Search for the cell housing the specified text and yield its (x, y) center coordinate. 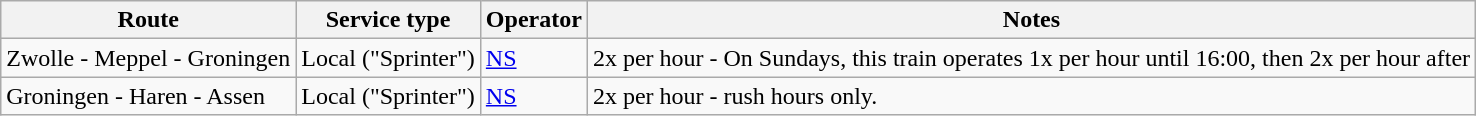
Route (148, 20)
Service type (388, 20)
Zwolle - Meppel - Groningen (148, 58)
2x per hour - rush hours only. (1031, 96)
Notes (1031, 20)
2x per hour - On Sundays, this train operates 1x per hour until 16:00, then 2x per hour after (1031, 58)
Operator (534, 20)
Groningen - Haren - Assen (148, 96)
